Identify which cell holds the provided text, then report its (x, y) central coordinate. 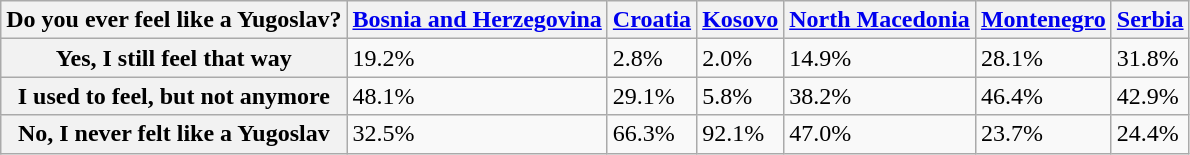
Bosnia and Herzegovina (477, 20)
Croatia (652, 20)
Yes, I still feel that way (174, 58)
I used to feel, but not anymore (174, 96)
42.9% (1150, 96)
47.0% (880, 134)
32.5% (477, 134)
Kosovo (740, 20)
14.9% (880, 58)
29.1% (652, 96)
66.3% (652, 134)
No, I never felt like a Yugoslav (174, 134)
24.4% (1150, 134)
5.8% (740, 96)
19.2% (477, 58)
38.2% (880, 96)
92.1% (740, 134)
North Macedonia (880, 20)
2.0% (740, 58)
Serbia (1150, 20)
28.1% (1043, 58)
46.4% (1043, 96)
48.1% (477, 96)
Do you ever feel like a Yugoslav? (174, 20)
Montenegro (1043, 20)
31.8% (1150, 58)
2.8% (652, 58)
23.7% (1043, 134)
